Find where the given text appears and provide that cell's center as (X, Y) coordinate. 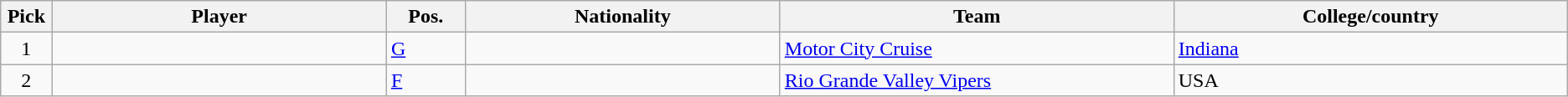
Motor City Cruise (977, 48)
1 (27, 48)
Pos. (426, 17)
USA (1370, 80)
F (426, 80)
Nationality (622, 17)
Player (219, 17)
Rio Grande Valley Vipers (977, 80)
Indiana (1370, 48)
2 (27, 80)
Pick (27, 17)
College/country (1370, 17)
G (426, 48)
Team (977, 17)
